Return the [X, Y] coordinate for the center point of the cell that contains the specified text.  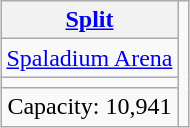
Capacity: 10,941 [90, 107]
Spaladium Arena [90, 58]
Split [90, 20]
